For the text-containing cell, return its midpoint in (X, Y) coordinate format. 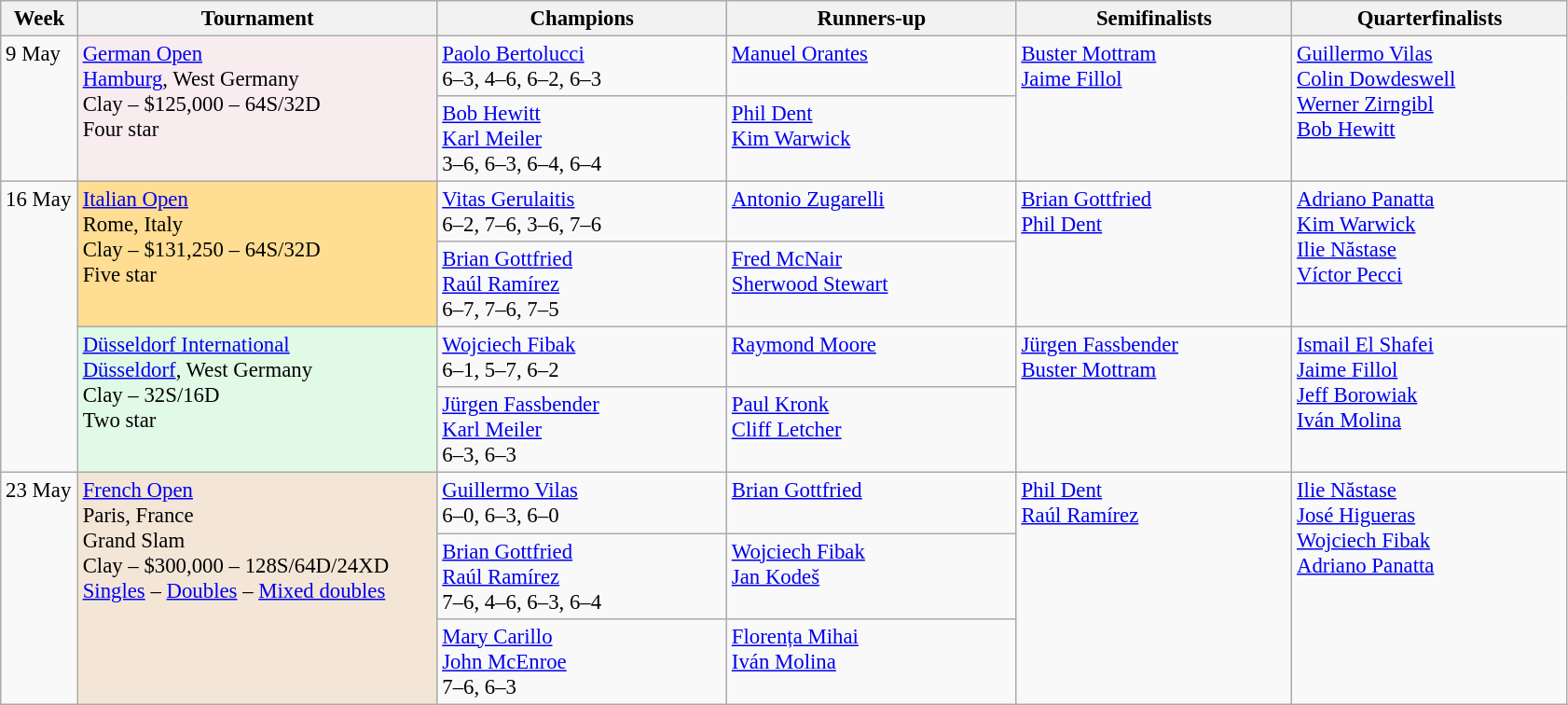
Brian Gottfried Raúl Ramírez 7–6, 4–6, 6–3, 6–4 (582, 576)
Manuel Orantes (873, 67)
Tournament (257, 19)
Vitas Gerulaitis 6–2, 7–6, 3–6, 7–6 (582, 213)
23 May (39, 588)
Jürgen Fassbender Buster Mottram (1154, 400)
Brian Gottfried (873, 504)
Brian Gottfried Phil Dent (1154, 255)
Paul Kronk Cliff Letcher (873, 431)
Florența Mihai Iván Molina (873, 661)
Paolo Bertolucci 6–3, 4–6, 6–2, 6–3 (582, 67)
Guillermo Vilas 6–0, 6–3, 6–0 (582, 504)
Mary Carillo John McEnroe 7–6, 6–3 (582, 661)
Ismail El Shafei Jaime Fillol Jeff Borowiak Iván Molina (1430, 400)
French Open Paris, France Grand Slam Clay – $300,000 – 128S/64D/24XD Singles – Doubles – Mixed doubles (257, 588)
Italian Open Rome, Italy Clay – $131,250 – 64S/32D Five star (257, 255)
Düsseldorf International Düsseldorf, West Germany Clay – 32S/16D Two star (257, 400)
Bob Hewitt Karl Meiler 3–6, 6–3, 6–4, 6–4 (582, 139)
Antonio Zugarelli (873, 213)
Wojciech Fibak Jan Kodeš (873, 576)
Fred McNair Sherwood Stewart (873, 284)
Runners-up (873, 19)
Week (39, 19)
German Open Hamburg, West Germany Clay – $125,000 – 64S/32D Four star (257, 109)
Semifinalists (1154, 19)
Phil Dent Raúl Ramírez (1154, 588)
Adriano Panatta Kim Warwick Ilie Năstase Víctor Pecci (1430, 255)
Brian Gottfried Raúl Ramírez 6–7, 7–6, 7–5 (582, 284)
9 May (39, 109)
Guillermo Vilas Colin Dowdeswell Werner Zirngibl Bob Hewitt (1430, 109)
Champions (582, 19)
Raymond Moore (873, 358)
16 May (39, 327)
Jürgen Fassbender Karl Meiler 6–3, 6–3 (582, 431)
Ilie Năstase José Higueras Wojciech Fibak Adriano Panatta (1430, 588)
Wojciech Fibak 6–1, 5–7, 6–2 (582, 358)
Phil Dent Kim Warwick (873, 139)
Quarterfinalists (1430, 19)
Buster Mottram Jaime Fillol (1154, 109)
